Determine the (X, Y) coordinate at the center of the cell enclosing the given text.  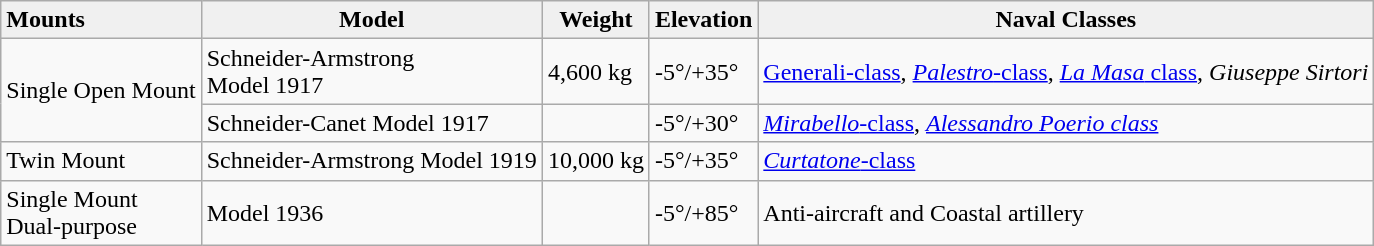
Anti-aircraft and Coastal artillery (1066, 212)
Elevation (703, 20)
Weight (596, 20)
10,000 kg (596, 161)
Model (372, 20)
Mirabello-class, Alessandro Poerio class (1066, 123)
Generali-class, Palestro-class, La Masa class, Giuseppe Sirtori (1066, 72)
Model 1936 (372, 212)
4,600 kg (596, 72)
-5°/+30° (703, 123)
Twin Mount (101, 161)
-5°/+85° (703, 212)
Schneider-Canet Model 1917 (372, 123)
Single MountDual-purpose (101, 212)
Schneider-Armstrong Model 1919 (372, 161)
Curtatone-class (1066, 161)
Naval Classes (1066, 20)
Schneider-ArmstrongModel 1917 (372, 72)
Single Open Mount (101, 90)
Mounts (101, 20)
